Determine the [X, Y] coordinate at the center of the cell enclosing the given text.  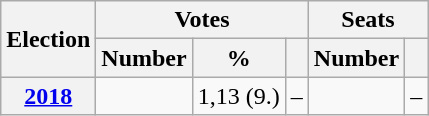
% [238, 58]
2018 [48, 96]
Votes [202, 20]
Election [48, 39]
1,13 (9.) [238, 96]
Seats [368, 20]
